Extract the [x, y] coordinate from the center of the cell holding the provided text.  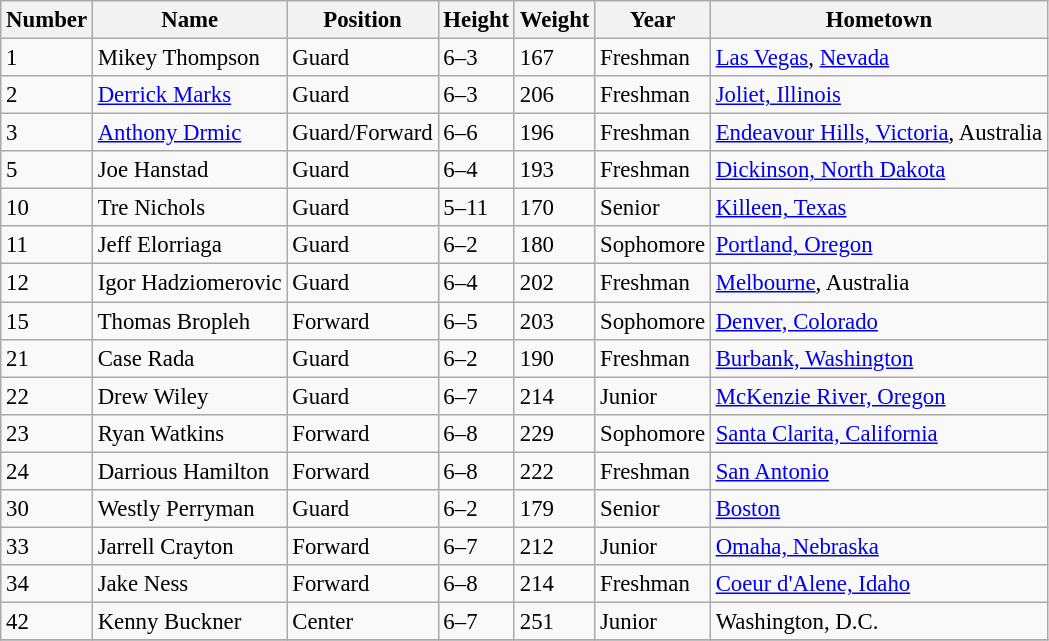
229 [554, 433]
6–5 [476, 321]
Portland, Oregon [878, 245]
12 [47, 283]
180 [554, 245]
3 [47, 133]
Denver, Colorado [878, 321]
Thomas Bropleh [190, 321]
Derrick Marks [190, 95]
170 [554, 208]
179 [554, 509]
251 [554, 621]
Hometown [878, 20]
Dickinson, North Dakota [878, 170]
42 [47, 621]
15 [47, 321]
Number [47, 20]
Killeen, Texas [878, 208]
Height [476, 20]
Melbourne, Australia [878, 283]
Kenny Buckner [190, 621]
San Antonio [878, 471]
5 [47, 170]
206 [554, 95]
6–6 [476, 133]
Ryan Watkins [190, 433]
22 [47, 396]
Name [190, 20]
34 [47, 584]
23 [47, 433]
Jake Ness [190, 584]
Anthony Drmic [190, 133]
Omaha, Nebraska [878, 546]
McKenzie River, Oregon [878, 396]
Coeur d'Alene, Idaho [878, 584]
Drew Wiley [190, 396]
Endeavour Hills, Victoria, Australia [878, 133]
30 [47, 509]
10 [47, 208]
Las Vegas, Nevada [878, 58]
11 [47, 245]
24 [47, 471]
Santa Clarita, California [878, 433]
1 [47, 58]
Igor Hadziomerovic [190, 283]
Mikey Thompson [190, 58]
167 [554, 58]
196 [554, 133]
Position [362, 20]
212 [554, 546]
Case Rada [190, 358]
Joliet, Illinois [878, 95]
222 [554, 471]
33 [47, 546]
190 [554, 358]
5–11 [476, 208]
203 [554, 321]
Guard/Forward [362, 133]
Tre Nichols [190, 208]
Jarrell Crayton [190, 546]
193 [554, 170]
Jeff Elorriaga [190, 245]
Westly Perryman [190, 509]
21 [47, 358]
Center [362, 621]
Year [653, 20]
2 [47, 95]
Boston [878, 509]
Burbank, Washington [878, 358]
Joe Hanstad [190, 170]
202 [554, 283]
Weight [554, 20]
Washington, D.C. [878, 621]
Darrious Hamilton [190, 471]
